Locate the cell with the specified text and output its (X, Y) center coordinate. 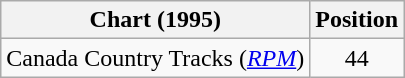
44 (357, 58)
Canada Country Tracks (RPM) (156, 58)
Position (357, 20)
Chart (1995) (156, 20)
